From the cell containing the given text, extract its center point as [X, Y] coordinate. 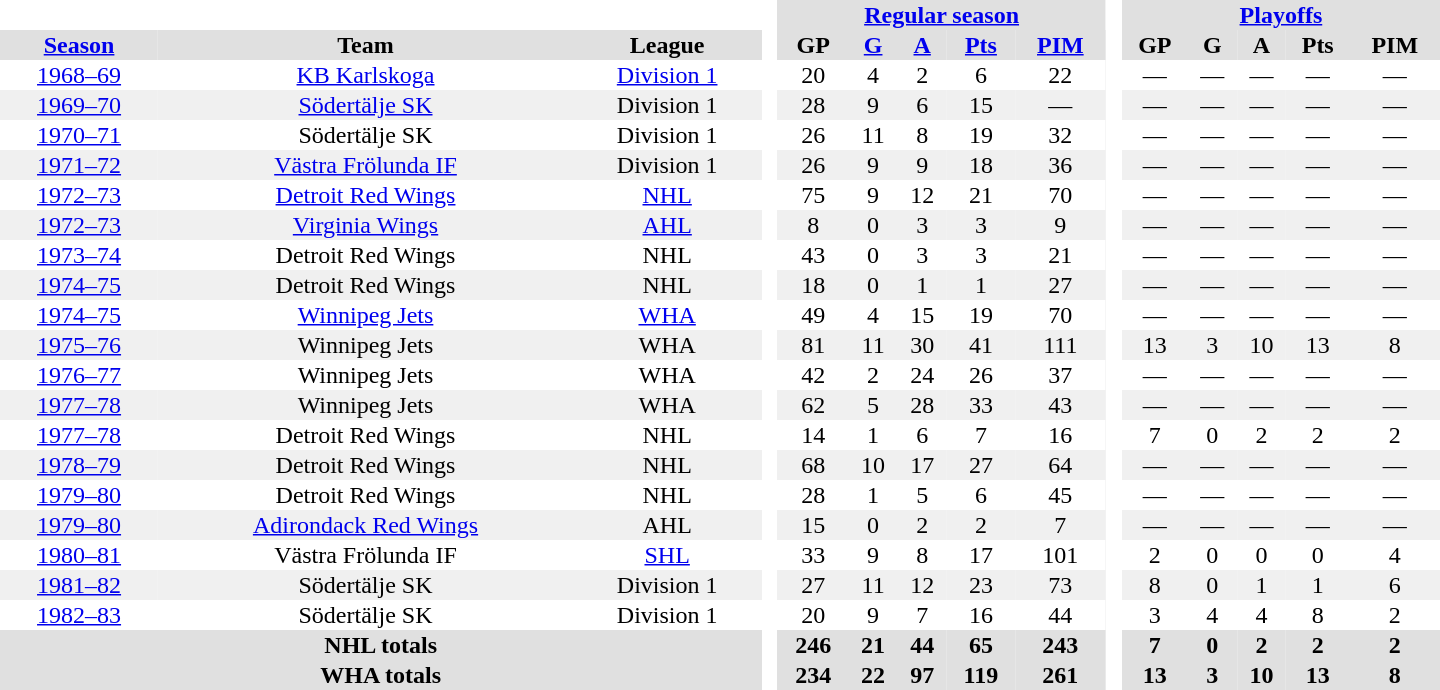
1973–74 [79, 255]
36 [1060, 165]
SHL [667, 555]
37 [1060, 375]
75 [814, 195]
1981–82 [79, 585]
14 [814, 435]
234 [814, 675]
64 [1060, 465]
Virginia Wings [366, 225]
1978–79 [79, 465]
41 [981, 345]
1976–77 [79, 375]
62 [814, 405]
119 [981, 675]
Adirondack Red Wings [366, 525]
Season [79, 45]
111 [1060, 345]
30 [922, 345]
1971–72 [79, 165]
League [667, 45]
24 [922, 375]
246 [814, 645]
81 [814, 345]
1982–83 [79, 615]
42 [814, 375]
23 [981, 585]
73 [1060, 585]
1975–76 [79, 345]
KB Karlskoga [366, 75]
65 [981, 645]
NHL totals [380, 645]
32 [1060, 135]
Regular season [942, 15]
261 [1060, 675]
97 [922, 675]
Team [366, 45]
49 [814, 315]
243 [1060, 645]
45 [1060, 495]
1970–71 [79, 135]
1980–81 [79, 555]
1968–69 [79, 75]
68 [814, 465]
1969–70 [79, 105]
101 [1060, 555]
WHA totals [380, 675]
Playoffs [1281, 15]
